Scan for the cell matching the given text and deliver its (x, y) coordinate at center. 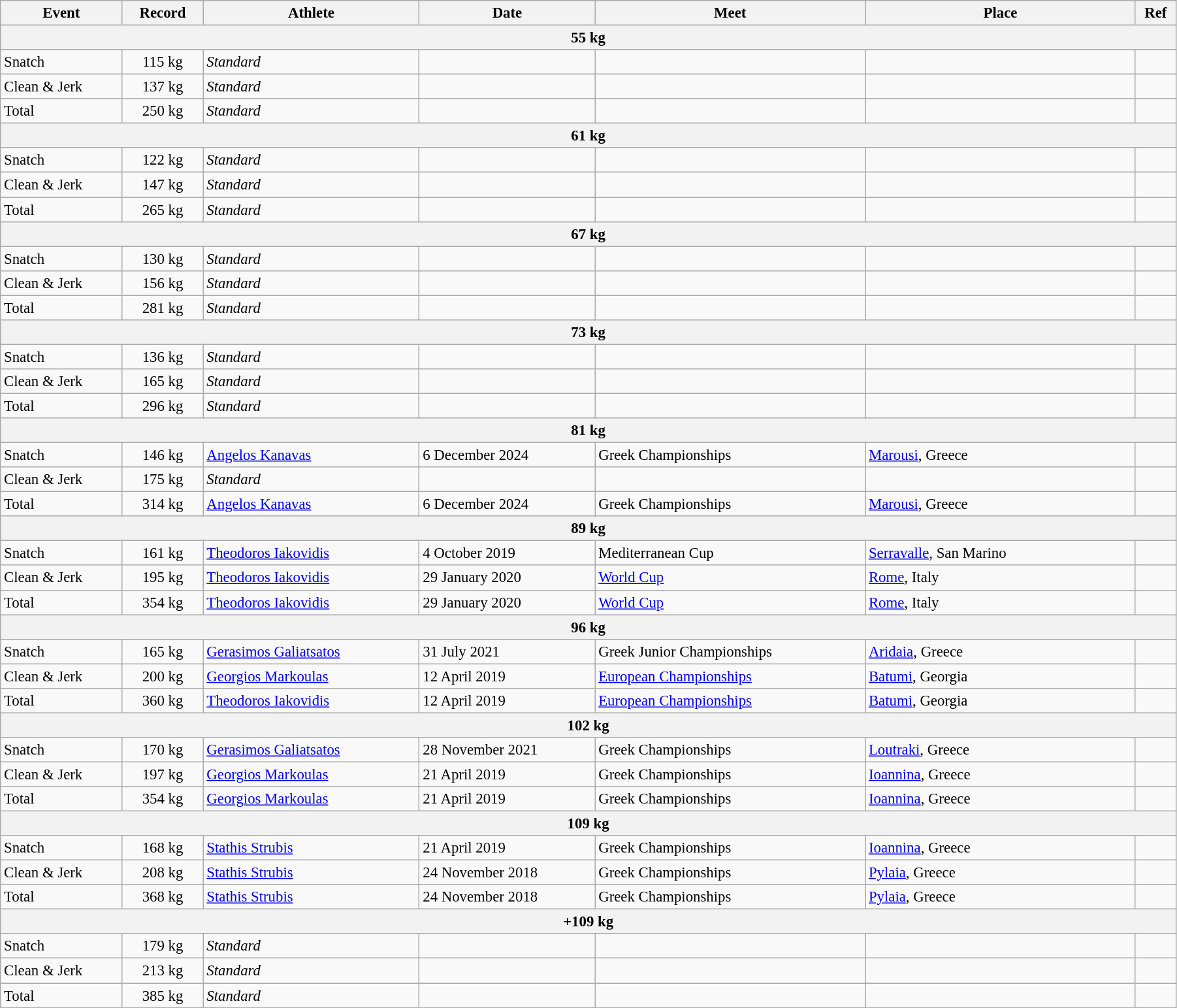
Ref (1155, 13)
130 kg (163, 259)
168 kg (163, 848)
96 kg (588, 627)
4 October 2019 (507, 553)
156 kg (163, 283)
55 kg (588, 38)
161 kg (163, 553)
385 kg (163, 996)
109 kg (588, 824)
Event (61, 13)
115 kg (163, 62)
89 kg (588, 528)
102 kg (588, 725)
146 kg (163, 455)
31 July 2021 (507, 651)
136 kg (163, 357)
175 kg (163, 480)
Serravalle, San Marino (1001, 553)
368 kg (163, 897)
195 kg (163, 578)
296 kg (163, 406)
360 kg (163, 701)
179 kg (163, 947)
122 kg (163, 160)
Greek Junior Championships (730, 651)
Meet (730, 13)
+109 kg (588, 922)
147 kg (163, 185)
Athlete (311, 13)
Aridaia, Greece (1001, 651)
Record (163, 13)
67 kg (588, 234)
61 kg (588, 136)
250 kg (163, 111)
Mediterranean Cup (730, 553)
213 kg (163, 971)
170 kg (163, 750)
81 kg (588, 431)
Place (1001, 13)
200 kg (163, 676)
314 kg (163, 504)
265 kg (163, 210)
208 kg (163, 873)
137 kg (163, 87)
73 kg (588, 333)
Loutraki, Greece (1001, 750)
Date (507, 13)
28 November 2021 (507, 750)
197 kg (163, 774)
281 kg (163, 308)
